Locate the cell with the specified text and output its [X, Y] center coordinate. 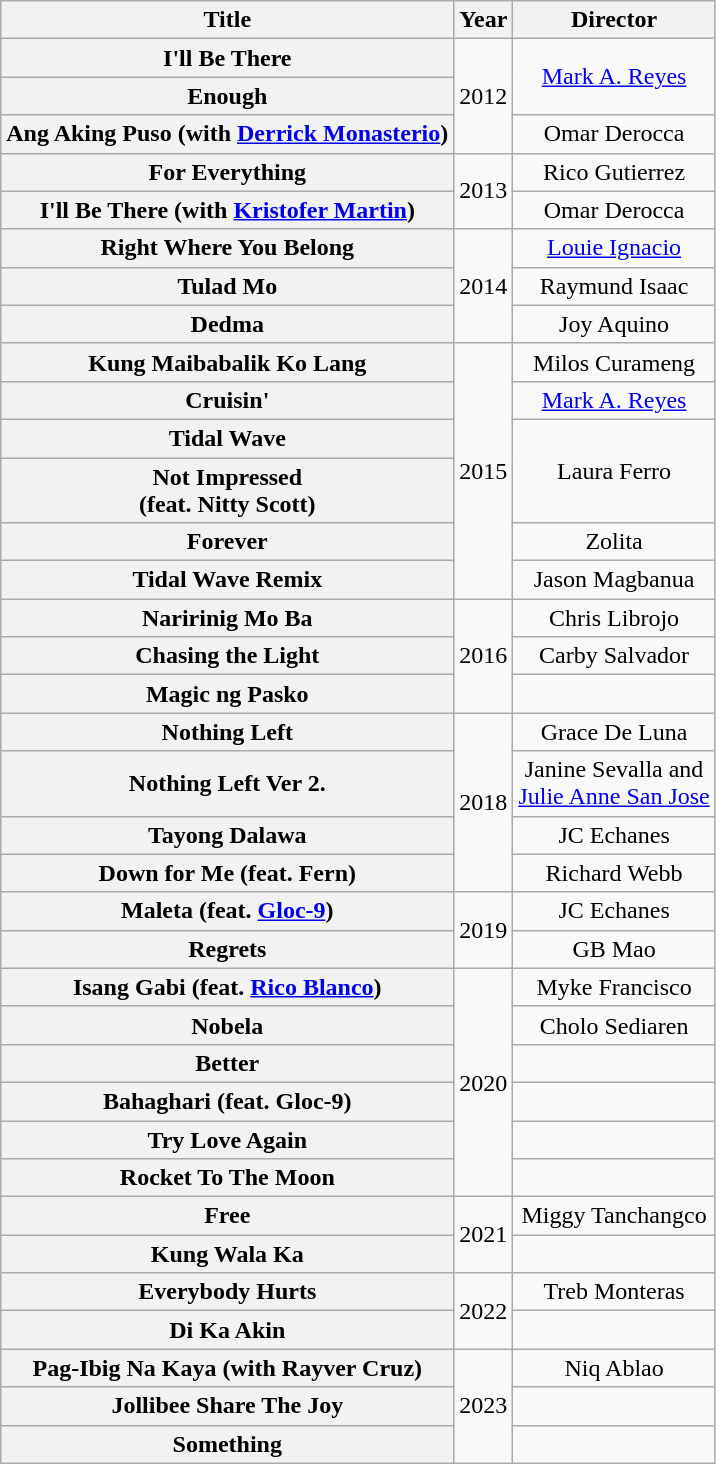
Ang Aking Puso (with Derrick Monasterio) [228, 134]
Forever [228, 542]
Chris Librojo [614, 618]
Di Ka Akin [228, 1330]
Carby Salvador [614, 656]
2013 [484, 191]
2018 [484, 802]
2015 [484, 470]
Naririnig Mo Ba [228, 618]
Isang Gabi (feat. Rico Blanco) [228, 987]
Tulad Mo [228, 286]
Magic ng Pasko [228, 694]
Maleta (feat. Gloc-9) [228, 911]
Joy Aquino [614, 324]
Free [228, 1216]
Bahaghari (feat. Gloc-9) [228, 1101]
Nothing Left [228, 732]
I'll Be There [228, 58]
2012 [484, 96]
2014 [484, 286]
Louie Ignacio [614, 248]
I'll Be There (with Kristofer Martin) [228, 210]
For Everything [228, 172]
GB Mao [614, 949]
Treb Monteras [614, 1292]
Nothing Left Ver 2. [228, 784]
Kung Wala Ka [228, 1254]
Something [228, 1444]
Right Where You Belong [228, 248]
Richard Webb [614, 873]
Grace De Luna [614, 732]
Year [484, 20]
Zolita [614, 542]
Tidal Wave Remix [228, 580]
Raymund Isaac [614, 286]
Jollibee Share The Joy [228, 1406]
Dedma [228, 324]
Milos Curameng [614, 362]
Miggy Tanchangco [614, 1216]
Jason Magbanua [614, 580]
2016 [484, 656]
Everybody Hurts [228, 1292]
Janine Sevalla and Julie Anne San Jose [614, 784]
Nobela [228, 1025]
2020 [484, 1082]
Better [228, 1063]
Cholo Sediaren [614, 1025]
2023 [484, 1406]
Kung Maibabalik Ko Lang [228, 362]
Chasing the Light [228, 656]
Niq Ablao [614, 1368]
Regrets [228, 949]
Not Impressed(feat. Nitty Scott) [228, 490]
Enough [228, 96]
Tayong Dalawa [228, 835]
Down for Me (feat. Fern) [228, 873]
Laura Ferro [614, 470]
Director [614, 20]
2022 [484, 1311]
Myke Francisco [614, 987]
Tidal Wave [228, 438]
Rocket To The Moon [228, 1178]
Rico Gutierrez [614, 172]
Title [228, 20]
Try Love Again [228, 1139]
Pag-Ibig Na Kaya (with Rayver Cruz) [228, 1368]
2019 [484, 930]
2021 [484, 1235]
Cruisin' [228, 400]
